Capture the cell that displays the provided text and extract its [x, y] central coordinate. 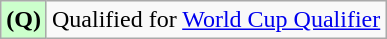
Qualified for World Cup Qualifier [216, 20]
(Q) [24, 20]
